Pinpoint the cell where the given text exists, returning its (X, Y) midpoint coordinate. 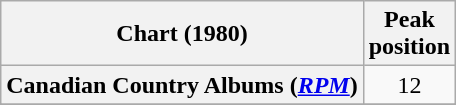
Peak position (409, 34)
12 (409, 85)
Canadian Country Albums (RPM) (182, 85)
Chart (1980) (182, 34)
